Extract the [X, Y] coordinate from the center of the cell holding the provided text.  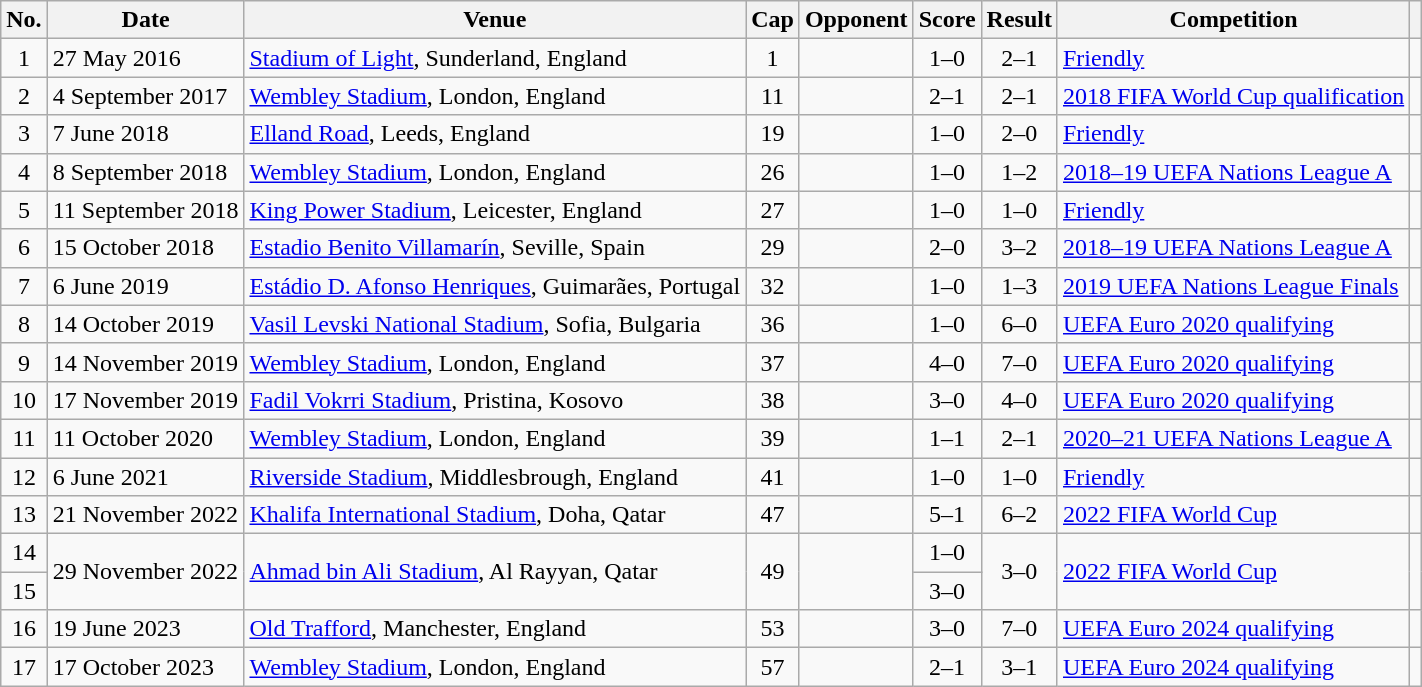
6 June 2021 [146, 477]
1–2 [1019, 172]
King Power Stadium, Leicester, England [495, 210]
32 [773, 286]
11 October 2020 [146, 438]
4 [24, 172]
6 [24, 248]
13 [24, 515]
15 [24, 591]
4 September 2017 [146, 96]
Competition [1233, 20]
10 [24, 400]
3–2 [1019, 248]
16 [24, 629]
3 [24, 134]
Estádio D. Afonso Henriques, Guimarães, Portugal [495, 286]
6–2 [1019, 515]
1–1 [947, 438]
36 [773, 324]
5 [24, 210]
Fadil Vokrri Stadium, Pristina, Kosovo [495, 400]
9 [24, 362]
29 November 2022 [146, 572]
53 [773, 629]
15 October 2018 [146, 248]
Khalifa International Stadium, Doha, Qatar [495, 515]
Score [947, 20]
6 June 2019 [146, 286]
Result [1019, 20]
17 October 2023 [146, 667]
7 [24, 286]
37 [773, 362]
27 [773, 210]
17 [24, 667]
2019 UEFA Nations League Finals [1233, 286]
2018 FIFA World Cup qualification [1233, 96]
14 November 2019 [146, 362]
Date [146, 20]
1–3 [1019, 286]
12 [24, 477]
Cap [773, 20]
Opponent [856, 20]
7 June 2018 [146, 134]
Stadium of Light, Sunderland, England [495, 58]
11 September 2018 [146, 210]
41 [773, 477]
8 September 2018 [146, 172]
14 October 2019 [146, 324]
26 [773, 172]
8 [24, 324]
6–0 [1019, 324]
3–1 [1019, 667]
19 [773, 134]
Elland Road, Leeds, England [495, 134]
2020–21 UEFA Nations League A [1233, 438]
Old Trafford, Manchester, England [495, 629]
21 November 2022 [146, 515]
Estadio Benito Villamarín, Seville, Spain [495, 248]
5–1 [947, 515]
Ahmad bin Ali Stadium, Al Rayyan, Qatar [495, 572]
29 [773, 248]
27 May 2016 [146, 58]
19 June 2023 [146, 629]
38 [773, 400]
17 November 2019 [146, 400]
2 [24, 96]
Riverside Stadium, Middlesbrough, England [495, 477]
No. [24, 20]
47 [773, 515]
49 [773, 572]
Vasil Levski National Stadium, Sofia, Bulgaria [495, 324]
Venue [495, 20]
14 [24, 553]
57 [773, 667]
39 [773, 438]
